Capture the cell that displays the provided text and extract its (x, y) central coordinate. 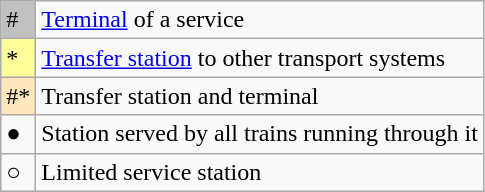
Transfer station to other transport systems (260, 58)
Limited service station (260, 172)
Terminal of a service (260, 20)
Station served by all trains running through it (260, 134)
○ (18, 172)
* (18, 58)
#* (18, 96)
Transfer station and terminal (260, 96)
● (18, 134)
# (18, 20)
